From the cell containing the given text, extract its center point as [x, y] coordinate. 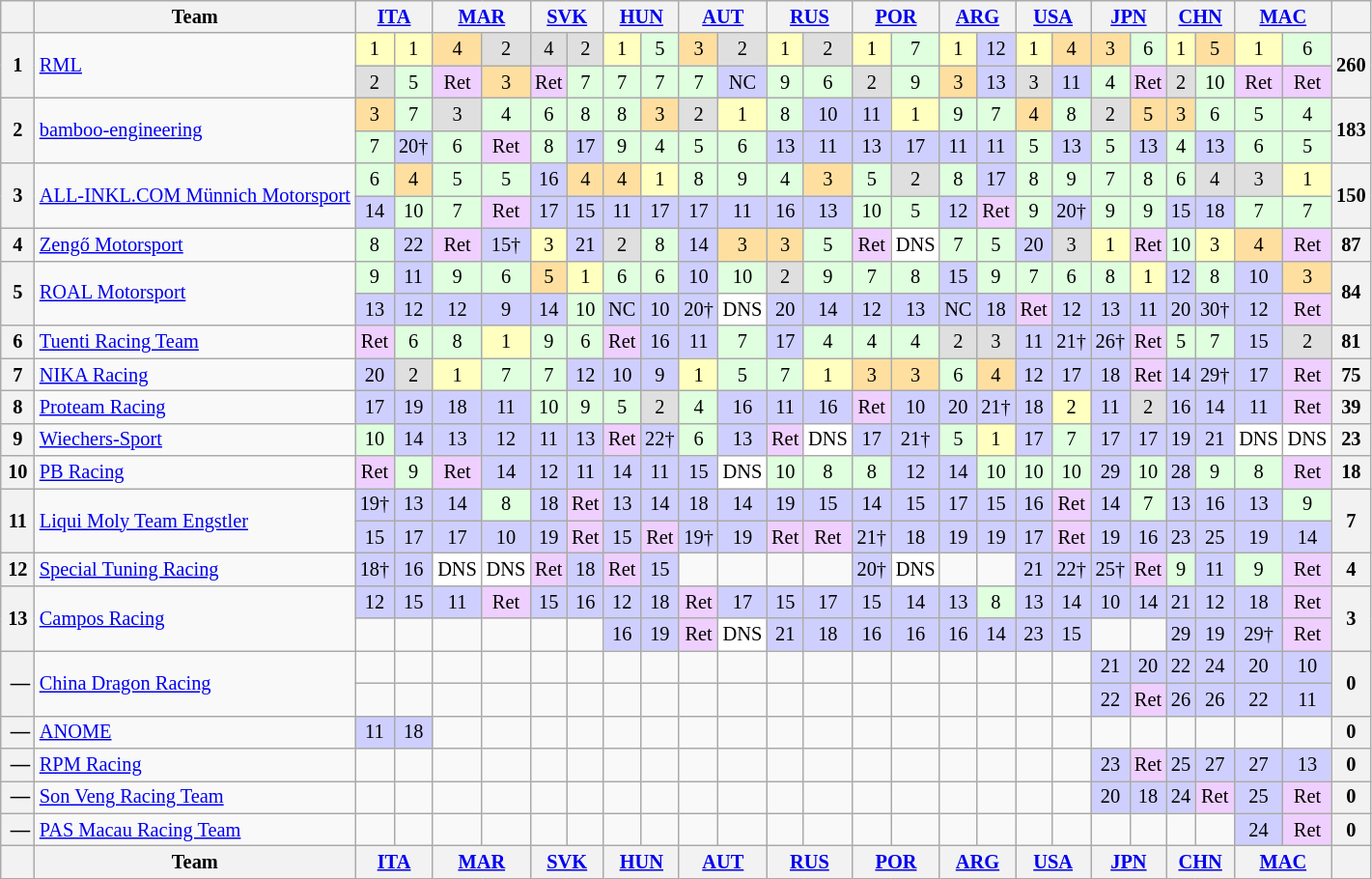
Proteam Racing [195, 407]
28 [1181, 472]
Wiechers-Sport [195, 439]
PAS Macau Racing Team [195, 830]
81 [1351, 342]
84 [1351, 294]
Tuenti Racing Team [195, 342]
25† [1110, 569]
87 [1351, 244]
26† [1110, 342]
Special Tuning Racing [195, 569]
183 [1351, 129]
75 [1351, 375]
260 [1351, 66]
Son Veng Racing Team [195, 797]
ALL-INKL.COM Münnich Motorsport [195, 195]
RPM Racing [195, 764]
Liqui Moly Team Engstler [195, 520]
PB Racing [195, 472]
30† [1215, 309]
Zengő Motorsport [195, 244]
RML [195, 66]
ANOME [195, 732]
ROAL Motorsport [195, 294]
NIKA Racing [195, 375]
China Dragon Racing [195, 682]
Campos Racing [195, 618]
39 [1351, 407]
150 [1351, 195]
15† [506, 244]
bamboo-engineering [195, 129]
18† [375, 569]
